Scan for the cell matching the given text and deliver its [X, Y] coordinate at center. 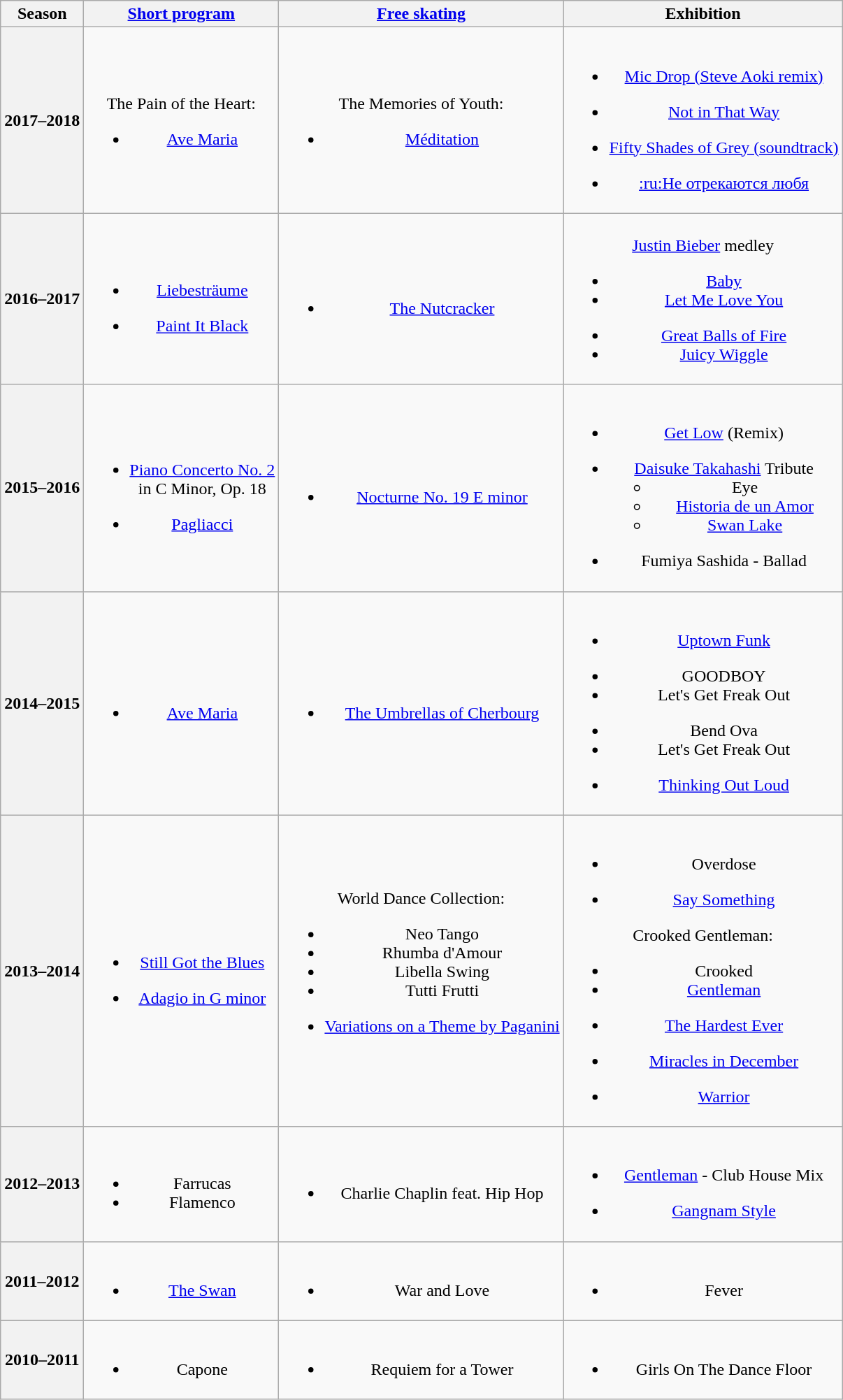
2015–2016 [42, 488]
Overdose Say Something Crooked Gentleman:Crooked Gentleman The Hardest Ever Miracles in December Warrior [703, 971]
Get Low (Remix) Daisuke Takahashi TributeEye Historia de un Amor Swan Lake Fumiya Sashida - Ballad [703, 488]
World Dance Collection:Neo Tango Rhumba d'AmourLibella Swing Tutti Frutti Variations on a Theme by Paganini [421, 971]
Mic Drop (Steve Aoki remix) Not in That Way Fifty Shades of Grey (soundtrack):ru:Не отрекаются любя [703, 120]
2010–2011 [42, 1360]
Justin Bieber medleyBabyLet Me Love YouGreat Balls of Fire Juicy Wiggle [703, 299]
Fever [703, 1280]
The Nutcracker [421, 299]
Exhibition [703, 14]
The Umbrellas of Cherbourg [421, 703]
Uptown Funk GOODBOY Let's Get Freak Out Bend OvaLet's Get Freak Out Thinking Out Loud [703, 703]
2014–2015 [42, 703]
Nocturne No. 19 E minor [421, 488]
2011–2012 [42, 1280]
Girls On The Dance Floor [703, 1360]
Capone [182, 1360]
The Pain of the Heart:Ave Maria [182, 120]
War and Love [421, 1280]
Short program [182, 14]
2017–2018 [42, 120]
Season [42, 14]
Gentleman - Club House Mix Gangnam Style [703, 1184]
Farrucas Flamenco [182, 1184]
2016–2017 [42, 299]
2013–2014 [42, 971]
Ave Maria [182, 703]
2012–2013 [42, 1184]
Liebesträume Paint It Black [182, 299]
Charlie Chaplin feat. Hip Hop [421, 1184]
The Swan [182, 1280]
Piano Concerto No. 2 in C Minor, Op. 18 Pagliacci [182, 488]
Still Got the Blues Adagio in G minor [182, 971]
Requiem for a Tower [421, 1360]
The Memories of Youth:Méditation [421, 120]
Free skating [421, 14]
